Pinpoint the cell where the given text exists, returning its (x, y) midpoint coordinate. 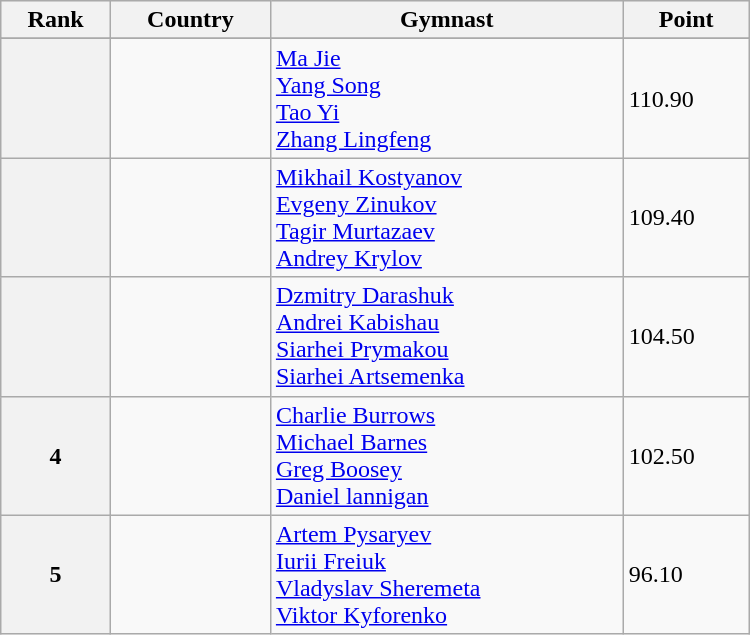
Gymnast (446, 20)
Country (191, 20)
Dzmitry Darashuk Andrei Kabishau Siarhei Prymakou Siarhei Artsemenka (446, 336)
109.40 (686, 218)
110.90 (686, 98)
Rank (56, 20)
Charlie Burrows Michael Barnes Greg Boosey Daniel lannigan (446, 456)
Ma Jie Yang Song Tao Yi Zhang Lingfeng (446, 98)
Mikhail Kostyanov Evgeny Zinukov Tagir Murtazaev Andrey Krylov (446, 218)
Artem Pysaryev Iurii Freiuk Vladyslav Sheremeta Viktor Kyforenko (446, 574)
4 (56, 456)
96.10 (686, 574)
5 (56, 574)
102.50 (686, 456)
104.50 (686, 336)
Point (686, 20)
